Return [X, Y] of the center of cell containing provided text 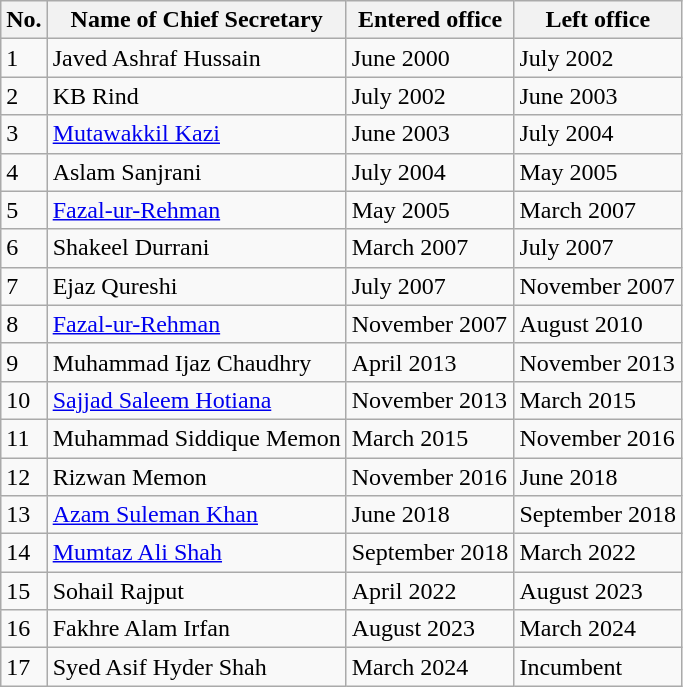
April 2013 [430, 362]
August 2010 [598, 324]
KB Rind [196, 96]
5 [24, 210]
13 [24, 515]
9 [24, 362]
March 2022 [598, 553]
1 [24, 58]
Incumbent [598, 667]
Fakhre Alam Irfan [196, 629]
Muhammad Siddique Memon [196, 438]
Javed Ashraf Hussain [196, 58]
17 [24, 667]
10 [24, 400]
6 [24, 248]
Rizwan Memon [196, 477]
3 [24, 134]
Mutawakkil Kazi [196, 134]
Left office [598, 20]
Sohail Rajput [196, 591]
No. [24, 20]
Entered office [430, 20]
Mumtaz Ali Shah [196, 553]
15 [24, 591]
April 2022 [430, 591]
Muhammad Ijaz Chaudhry [196, 362]
Name of Chief Secretary [196, 20]
June 2000 [430, 58]
Azam Suleman Khan [196, 515]
4 [24, 172]
16 [24, 629]
11 [24, 438]
Sajjad Saleem Hotiana [196, 400]
14 [24, 553]
Shakeel Durrani [196, 248]
7 [24, 286]
8 [24, 324]
Syed Asif Hyder Shah [196, 667]
Aslam Sanjrani [196, 172]
12 [24, 477]
Ejaz Qureshi [196, 286]
2 [24, 96]
